For the text-containing cell, return its midpoint in (X, Y) coordinate format. 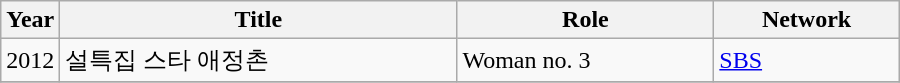
Year (30, 20)
Network (806, 20)
설특집 스타 애정촌 (258, 60)
Woman no. 3 (586, 60)
Title (258, 20)
SBS (806, 60)
Role (586, 20)
2012 (30, 60)
